Return the [X, Y] coordinate for the center point of the cell that contains the specified text.  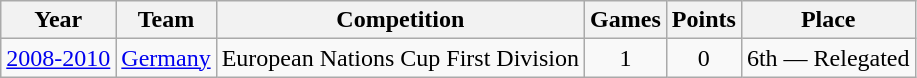
Place [828, 20]
6th — Relegated [828, 58]
Germany [166, 58]
Competition [400, 20]
2008-2010 [58, 58]
Year [58, 20]
0 [704, 58]
1 [626, 58]
Points [704, 20]
European Nations Cup First Division [400, 58]
Team [166, 20]
Games [626, 20]
